Pinpoint the cell where the given text exists, returning its (X, Y) midpoint coordinate. 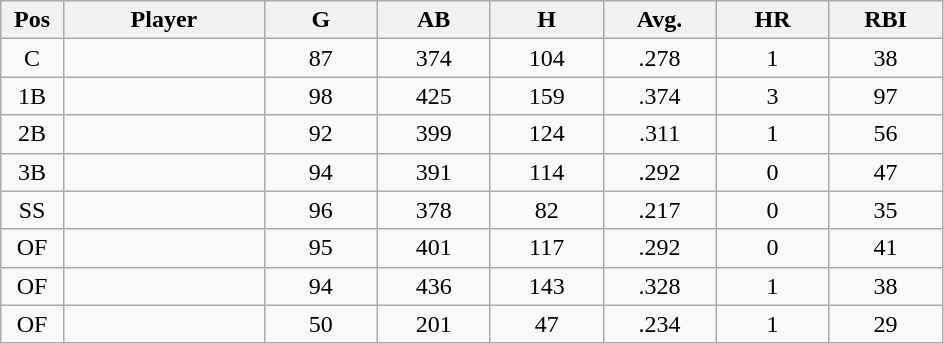
401 (434, 248)
AB (434, 20)
399 (434, 134)
391 (434, 172)
SS (32, 210)
.311 (660, 134)
436 (434, 286)
97 (886, 96)
41 (886, 248)
35 (886, 210)
50 (320, 324)
201 (434, 324)
82 (546, 210)
2B (32, 134)
56 (886, 134)
374 (434, 58)
.374 (660, 96)
C (32, 58)
G (320, 20)
.328 (660, 286)
124 (546, 134)
Player (164, 20)
117 (546, 248)
104 (546, 58)
87 (320, 58)
Avg. (660, 20)
92 (320, 134)
96 (320, 210)
RBI (886, 20)
3 (772, 96)
3B (32, 172)
HR (772, 20)
378 (434, 210)
Pos (32, 20)
1B (32, 96)
.217 (660, 210)
114 (546, 172)
159 (546, 96)
425 (434, 96)
98 (320, 96)
H (546, 20)
29 (886, 324)
143 (546, 286)
.278 (660, 58)
95 (320, 248)
.234 (660, 324)
